Search for the cell housing the specified text and yield its (x, y) center coordinate. 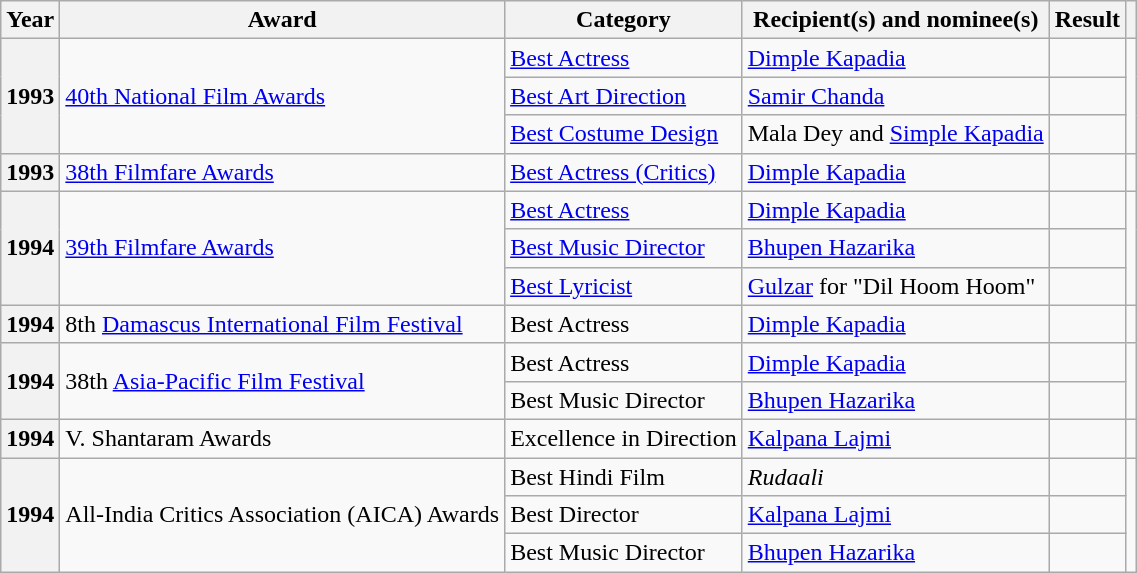
Category (624, 20)
Best Director (624, 515)
40th National Film Awards (282, 96)
All-India Critics Association (AICA) Awards (282, 515)
Best Costume Design (624, 134)
Best Hindi Film (624, 477)
V. Shantaram Awards (282, 438)
39th Filmfare Awards (282, 248)
Best Actress (Critics) (624, 172)
Samir Chanda (896, 96)
Mala Dey and Simple Kapadia (896, 134)
Excellence in Direction (624, 438)
Rudaali (896, 477)
Best Art Direction (624, 96)
38th Filmfare Awards (282, 172)
38th Asia-Pacific Film Festival (282, 381)
Result (1087, 20)
Best Lyricist (624, 286)
8th Damascus International Film Festival (282, 324)
Recipient(s) and nominee(s) (896, 20)
Year (30, 20)
Award (282, 20)
Gulzar for "Dil Hoom Hoom" (896, 286)
